Scan for the cell matching the given text and deliver its (x, y) coordinate at center. 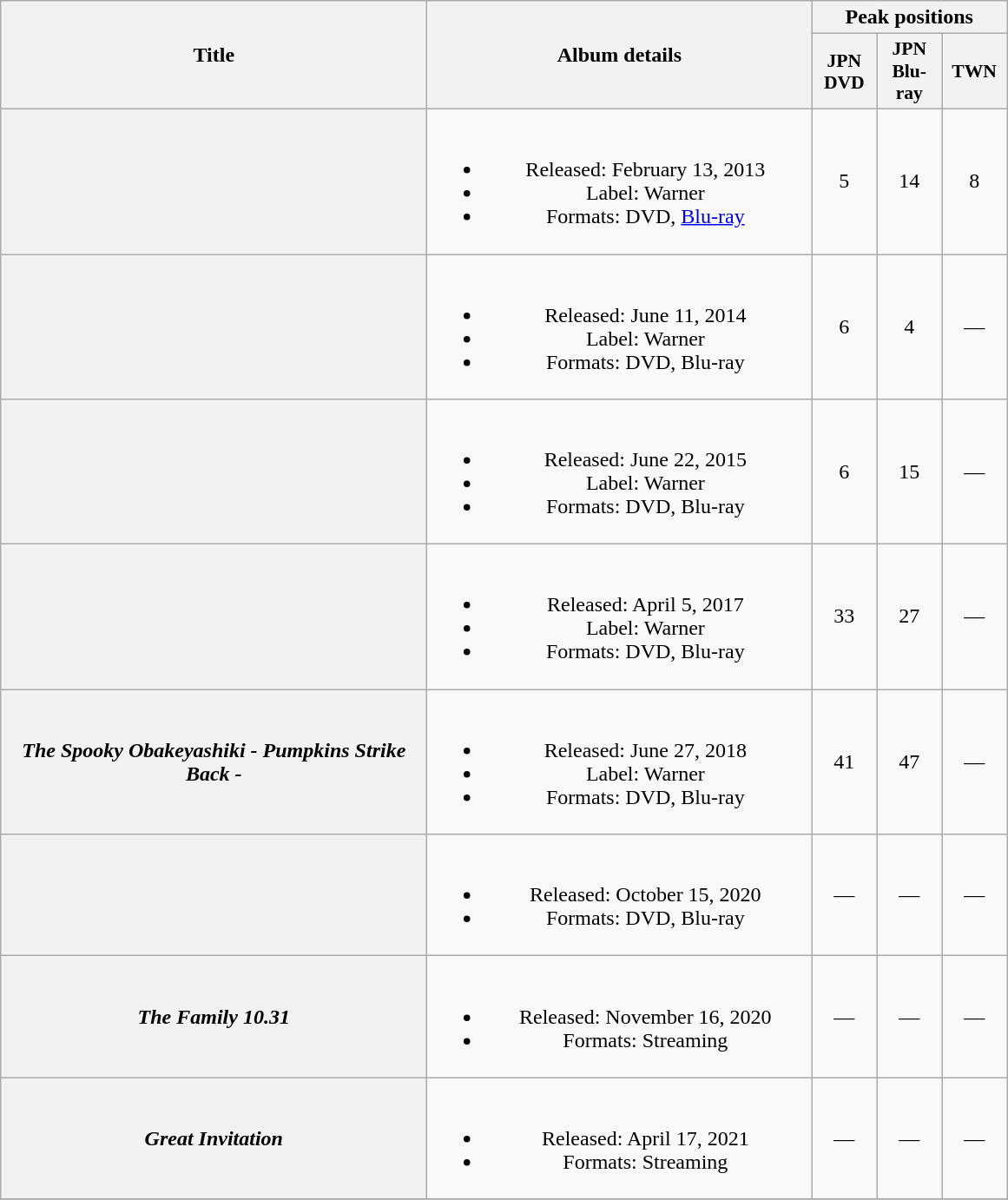
Released: October 15, 2020 Formats: DVD, Blu-ray (620, 895)
5 (844, 181)
Title (214, 56)
TWN (974, 71)
Great Invitation (214, 1138)
The Family 10.31 (214, 1017)
JPN Blu-ray (910, 71)
JPN DVD (844, 71)
Released: June 11, 2014 Label: WarnerFormats: DVD, Blu-ray (620, 326)
4 (910, 326)
14 (910, 181)
Released: June 22, 2015 Label: WarnerFormats: DVD, Blu-ray (620, 472)
Released: November 16, 2020 Formats: Streaming (620, 1017)
Released: April 5, 2017 Label: WarnerFormats: DVD, Blu-ray (620, 616)
8 (974, 181)
The Spooky Obakeyashiki - Pumpkins Strike Back - (214, 762)
Album details (620, 56)
Released: April 17, 2021 Formats: Streaming (620, 1138)
Released: June 27, 2018 Label: WarnerFormats: DVD, Blu-ray (620, 762)
27 (910, 616)
Released: February 13, 2013 Label: WarnerFormats: DVD, Blu-ray (620, 181)
47 (910, 762)
15 (910, 472)
33 (844, 616)
Peak positions (910, 17)
41 (844, 762)
